Search for the cell housing the specified text and yield its (X, Y) center coordinate. 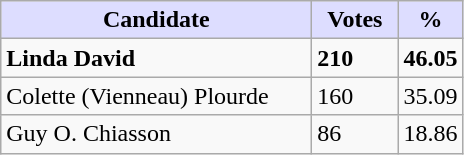
18.86 (430, 134)
% (430, 20)
35.09 (430, 96)
160 (355, 96)
46.05 (430, 58)
Candidate (156, 20)
Colette (Vienneau) Plourde (156, 96)
Linda David (156, 58)
86 (355, 134)
Guy O. Chiasson (156, 134)
Votes (355, 20)
210 (355, 58)
